Search for the cell housing the specified text and yield its [x, y] center coordinate. 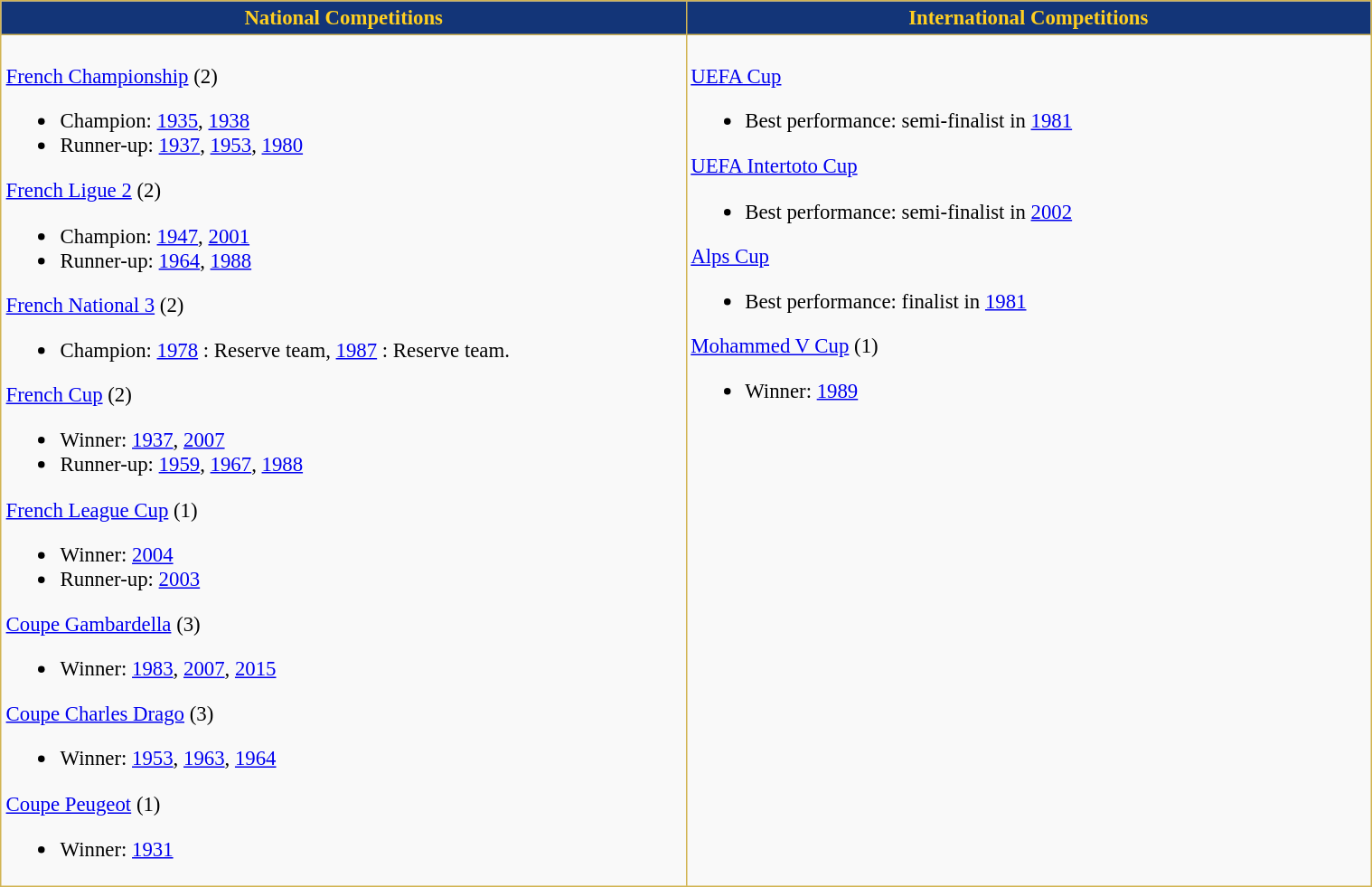
National Competitions [343, 18]
International Competitions [1029, 18]
